Find where the given text appears and provide that cell's center as (X, Y) coordinate. 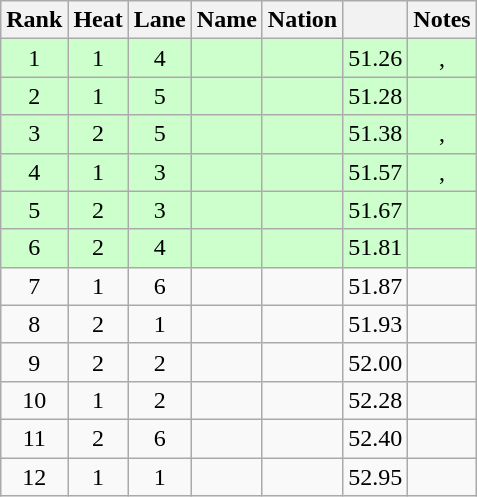
51.38 (376, 134)
51.28 (376, 96)
51.81 (376, 248)
12 (34, 477)
Heat (98, 20)
51.93 (376, 324)
52.40 (376, 438)
Notes (442, 20)
51.57 (376, 172)
9 (34, 362)
Name (226, 20)
10 (34, 400)
11 (34, 438)
52.00 (376, 362)
8 (34, 324)
52.95 (376, 477)
Nation (302, 20)
Lane (160, 20)
7 (34, 286)
51.67 (376, 210)
51.26 (376, 58)
Rank (34, 20)
52.28 (376, 400)
51.87 (376, 286)
